Find where the given text appears and provide that cell's center as (x, y) coordinate. 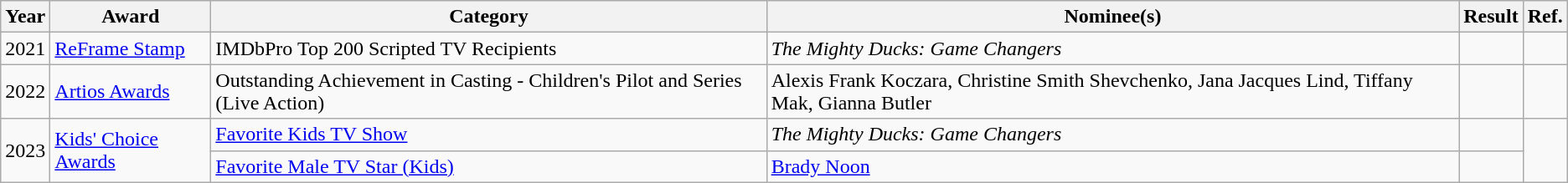
Result (1491, 17)
IMDbPro Top 200 Scripted TV Recipients (489, 48)
Kids' Choice Awards (131, 150)
ReFrame Stamp (131, 48)
Nominee(s) (1112, 17)
2021 (25, 48)
Favorite Male TV Star (Kids) (489, 166)
Ref. (1545, 17)
2023 (25, 150)
Category (489, 17)
Year (25, 17)
Award (131, 17)
2022 (25, 92)
Favorite Kids TV Show (489, 135)
Brady Noon (1112, 166)
Alexis Frank Koczara, Christine Smith Shevchenko, Jana Jacques Lind, Tiffany Mak, Gianna Butler (1112, 92)
Artios Awards (131, 92)
Outstanding Achievement in Casting - Children's Pilot and Series (Live Action) (489, 92)
